Scan for the cell matching the given text and deliver its (X, Y) coordinate at center. 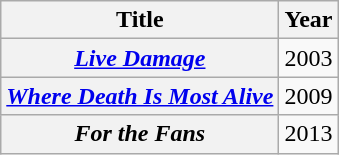
2009 (308, 96)
Live Damage (140, 58)
Where Death Is Most Alive (140, 96)
Title (140, 20)
2003 (308, 58)
2013 (308, 134)
For the Fans (140, 134)
Year (308, 20)
